Search for the cell housing the specified text and yield its (x, y) center coordinate. 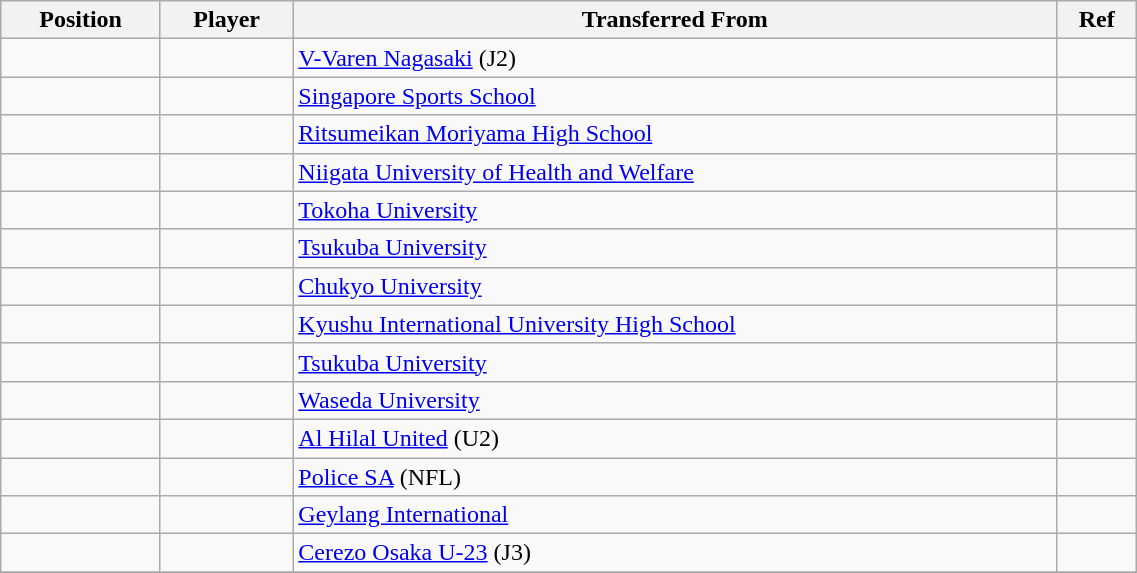
Al Hilal United (U2) (675, 438)
Singapore Sports School (675, 96)
Police SA (NFL) (675, 477)
Ref (1097, 20)
Tokoha University (675, 210)
Cerezo Osaka U-23 (J3) (675, 553)
V-Varen Nagasaki (J2) (675, 58)
Transferred From (675, 20)
Geylang International (675, 515)
Ritsumeikan Moriyama High School (675, 134)
Niigata University of Health and Welfare (675, 172)
Waseda University (675, 400)
Position (81, 20)
Player (226, 20)
Kyushu International University High School (675, 324)
Chukyo University (675, 286)
